Locate the cell with the specified text and output its [X, Y] center coordinate. 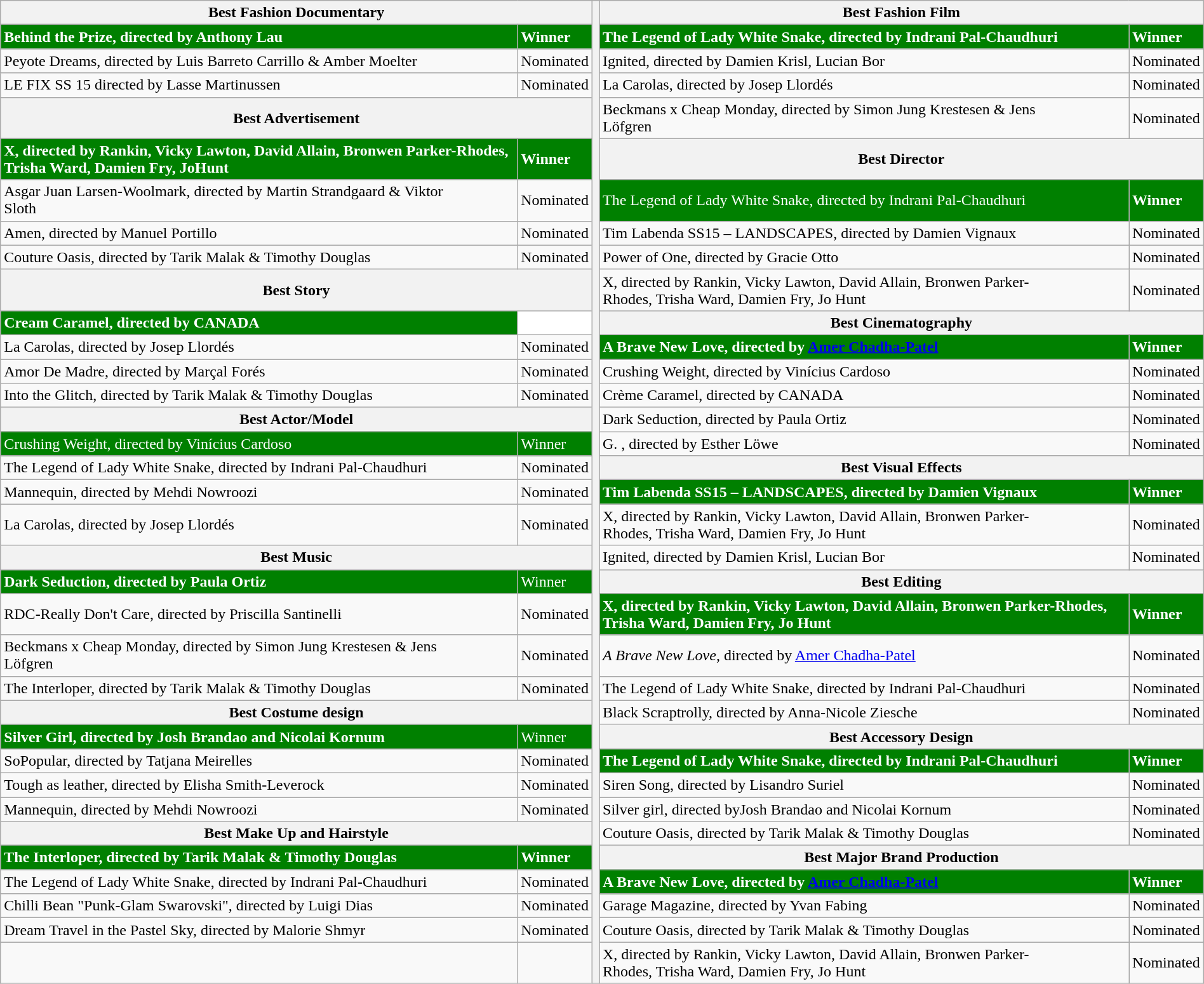
Best Actor/Model [297, 420]
Amen, directed by Manuel Portillo [259, 233]
Best Music [297, 557]
Chilli Bean "Punk-Glam Swarovski", directed by Luigi Dias [259, 906]
Cream Caramel, directed by CANADA [259, 322]
Amor De Madre, directed by Marçal Forés [259, 371]
Siren Song, directed by Lisandro Suriel [864, 785]
Best Cinematography [902, 322]
Best Advertisement [297, 118]
Tough as leather, directed by Elisha Smith-Leverock [259, 785]
Into the Glitch, directed by Tarik Malak & Timothy Douglas [259, 396]
Garage Magazine, directed by Yvan Fabing [864, 906]
Black Scraptrolly, directed by Anna-Nicole Ziesche [864, 712]
Peyote Dreams, directed by Luis Barreto Carrillo & Amber Moelter [259, 61]
Best Major Brand Production [902, 858]
Best Accessory Design [902, 736]
RDC-Really Don't Care, directed by Priscilla Santinelli [259, 615]
Best Fashion Film [902, 13]
Best Make Up and Hairstyle [297, 834]
Dream Travel in the Pastel Sky, directed by Malorie Shmyr [259, 930]
Best Fashion Documentary [297, 13]
Asgar Juan Larsen-Woolmark, directed by Martin Strandgaard & ViktorSloth [259, 201]
Crème Caramel, directed by CANADA [864, 396]
X, directed by Rankin, Vicky Lawton, David Allain, Bronwen Parker-Rhodes, Trisha Ward, Damien Fry, JoHunt [259, 159]
Best Costume design [297, 712]
Best Editing [902, 582]
Best Director [902, 159]
G. , directed by Esther Löwe [864, 444]
Silver Girl, directed by Josh Brandao and Nicolai Kornum [259, 736]
Best Story [297, 289]
Silver girl, directed byJosh Brandao and Nicolai Kornum [864, 809]
Behind the Prize, directed by Anthony Lau [259, 37]
LE FIX SS 15 directed by Lasse Martinussen [259, 85]
SoPopular, directed by Tatjana Meirelles [259, 761]
Power of One, directed by Gracie Otto [864, 257]
Best Visual Effects [902, 468]
